Output the [X, Y] coordinate of the center of the cell containing the given text.  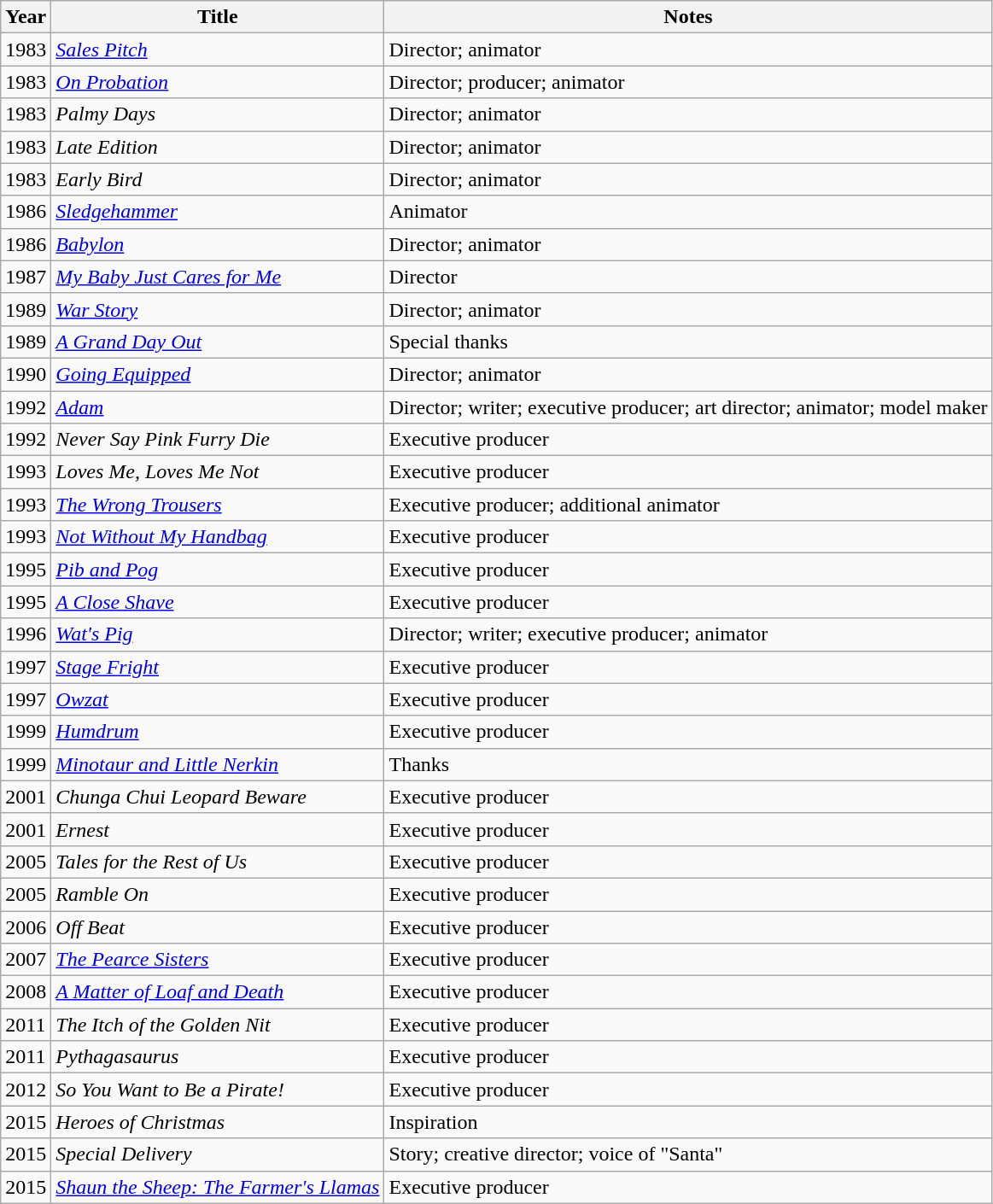
Not Without My Handbag [218, 537]
Tales for the Rest of Us [218, 862]
2007 [26, 960]
Story; creative director; voice of "Santa" [688, 1154]
The Pearce Sisters [218, 960]
Going Equipped [218, 374]
Minotaur and Little Nerkin [218, 764]
Inspiration [688, 1122]
2012 [26, 1090]
Shaun the Sheep: The Farmer's Llamas [218, 1187]
A Close Shave [218, 602]
Sledgehammer [218, 212]
Thanks [688, 764]
Adam [218, 407]
Wat's Pig [218, 634]
Pythagasaurus [218, 1057]
Animator [688, 212]
Humdrum [218, 732]
Owzat [218, 699]
Stage Fright [218, 667]
2006 [26, 926]
Ernest [218, 829]
Palmy Days [218, 114]
War Story [218, 309]
The Itch of the Golden Nit [218, 1025]
Year [26, 17]
Special thanks [688, 342]
Title [218, 17]
Executive producer; additional animator [688, 505]
Babylon [218, 244]
Loves Me, Loves Me Not [218, 472]
Director; producer; animator [688, 82]
On Probation [218, 82]
Notes [688, 17]
A Matter of Loaf and Death [218, 992]
So You Want to Be a Pirate! [218, 1090]
2008 [26, 992]
Late Edition [218, 147]
Pib and Pog [218, 570]
My Baby Just Cares for Me [218, 277]
Special Delivery [218, 1154]
The Wrong Trousers [218, 505]
Off Beat [218, 926]
Director [688, 277]
Heroes of Christmas [218, 1122]
1987 [26, 277]
Early Bird [218, 179]
Sales Pitch [218, 50]
1990 [26, 374]
Ramble On [218, 894]
Never Say Pink Furry Die [218, 440]
Chunga Chui Leopard Beware [218, 797]
A Grand Day Out [218, 342]
1996 [26, 634]
Director; writer; executive producer; animator [688, 634]
Director; writer; executive producer; art director; animator; model maker [688, 407]
